Identify which cell holds the provided text, then report its (X, Y) central coordinate. 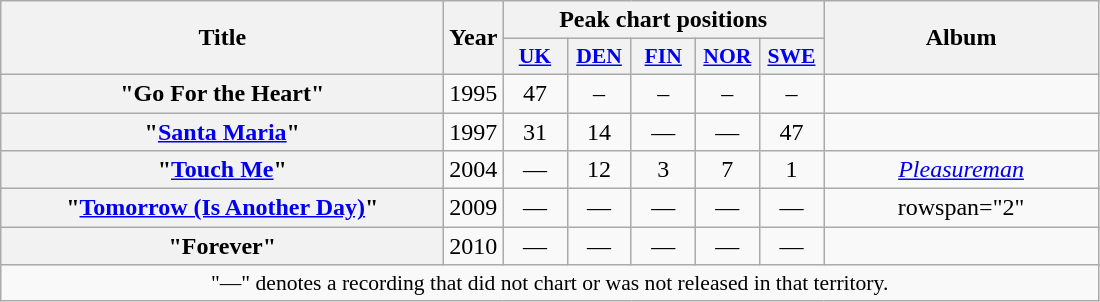
2010 (474, 246)
2009 (474, 208)
31 (535, 131)
NOR (727, 57)
"Santa Maria" (222, 131)
DEN (599, 57)
Album (962, 38)
Peak chart positions (664, 20)
"Touch Me" (222, 170)
"—" denotes a recording that did not chart or was not released in that territory. (550, 283)
"Forever" (222, 246)
12 (599, 170)
SWE (791, 57)
1995 (474, 93)
1 (791, 170)
rowspan="2" (962, 208)
"Tomorrow (Is Another Day)" (222, 208)
14 (599, 131)
Title (222, 38)
2004 (474, 170)
"Go For the Heart" (222, 93)
3 (663, 170)
FIN (663, 57)
Pleasureman (962, 170)
Year (474, 38)
7 (727, 170)
1997 (474, 131)
UK (535, 57)
